Scan for the cell matching the given text and deliver its [X, Y] coordinate at center. 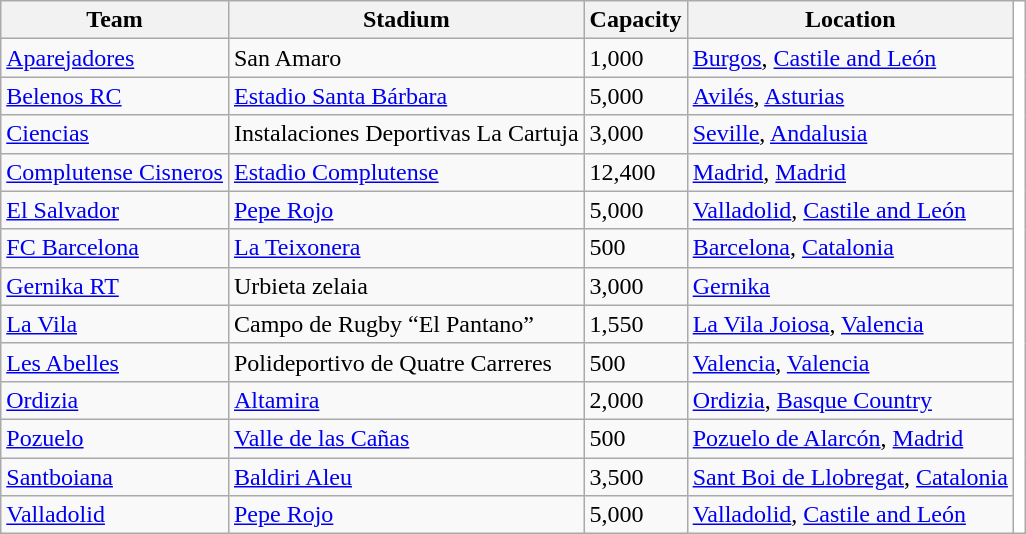
Estadio Santa Bárbara [406, 96]
San Amaro [406, 58]
Valladolid [115, 515]
Avilés, Asturias [850, 96]
Ordizia, Basque Country [850, 400]
Altamira [406, 400]
La Vila Joiosa, Valencia [850, 324]
Burgos, Castile and León [850, 58]
Ordizia [115, 400]
12,400 [636, 172]
3,500 [636, 477]
Santboiana [115, 477]
Ciencias [115, 134]
Instalaciones Deportivas La Cartuja [406, 134]
Pozuelo [115, 438]
Complutense Cisneros [115, 172]
Gernika [850, 286]
Estadio Complutense [406, 172]
Urbieta zelaia [406, 286]
Les Abelles [115, 362]
Madrid, Madrid [850, 172]
Stadium [406, 20]
Baldiri Aleu [406, 477]
Aparejadores [115, 58]
Seville, Andalusia [850, 134]
La Vila [115, 324]
La Teixonera [406, 248]
El Salvador [115, 210]
Capacity [636, 20]
1,550 [636, 324]
Gernika RT [115, 286]
2,000 [636, 400]
Valencia, Valencia [850, 362]
Sant Boi de Llobregat, Catalonia [850, 477]
Campo de Rugby “El Pantano” [406, 324]
Polideportivo de Quatre Carreres [406, 362]
Team [115, 20]
Barcelona, Catalonia [850, 248]
Belenos RC [115, 96]
Pozuelo de Alarcón, Madrid [850, 438]
Location [850, 20]
Valle de las Cañas [406, 438]
1,000 [636, 58]
FC Barcelona [115, 248]
